Return [X, Y] of the center of cell containing provided text 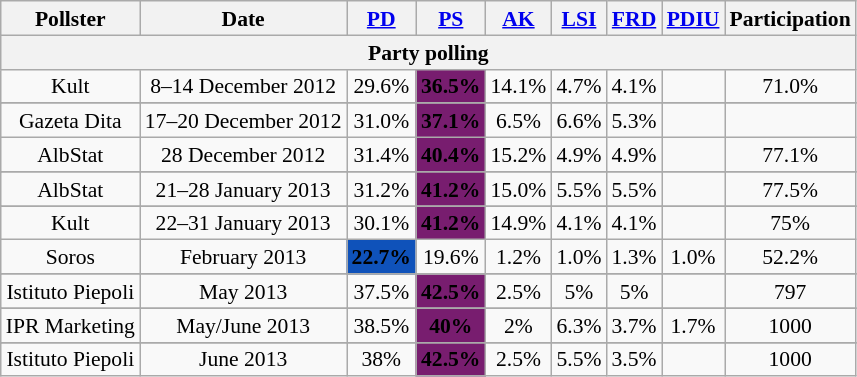
14.9% [519, 223]
6.6% [578, 121]
38.5% [382, 325]
Participation [790, 18]
June 2013 [244, 359]
15.2% [519, 155]
37.5% [382, 291]
2% [519, 325]
PS [450, 18]
6.3% [578, 325]
May 2013 [244, 291]
17–20 December 2012 [244, 121]
Party polling [428, 52]
May/June 2013 [244, 325]
28 December 2012 [244, 155]
19.6% [450, 257]
LSI [578, 18]
15.0% [519, 189]
30.1% [382, 223]
1.7% [694, 325]
1.2% [519, 257]
IPR Marketing [70, 325]
PDIU [694, 18]
3.5% [634, 359]
52.2% [790, 257]
797 [790, 291]
40% [450, 325]
31.4% [382, 155]
29.6% [382, 86]
40.4% [450, 155]
77.5% [790, 189]
22.7% [382, 257]
38% [382, 359]
FRD [634, 18]
February 2013 [244, 257]
31.2% [382, 189]
14.1% [519, 86]
3.7% [634, 325]
71.0% [790, 86]
Date [244, 18]
Pollster [70, 18]
36.5% [450, 86]
75% [790, 223]
8–14 December 2012 [244, 86]
21–28 January 2013 [244, 189]
Soros [70, 257]
22–31 January 2013 [244, 223]
1.3% [634, 257]
77.1% [790, 155]
4.7% [578, 86]
37.1% [450, 121]
PD [382, 18]
31.0% [382, 121]
5.3% [634, 121]
6.5% [519, 121]
Gazeta Dita [70, 121]
AK [519, 18]
